Search for the cell housing the specified text and yield its (x, y) center coordinate. 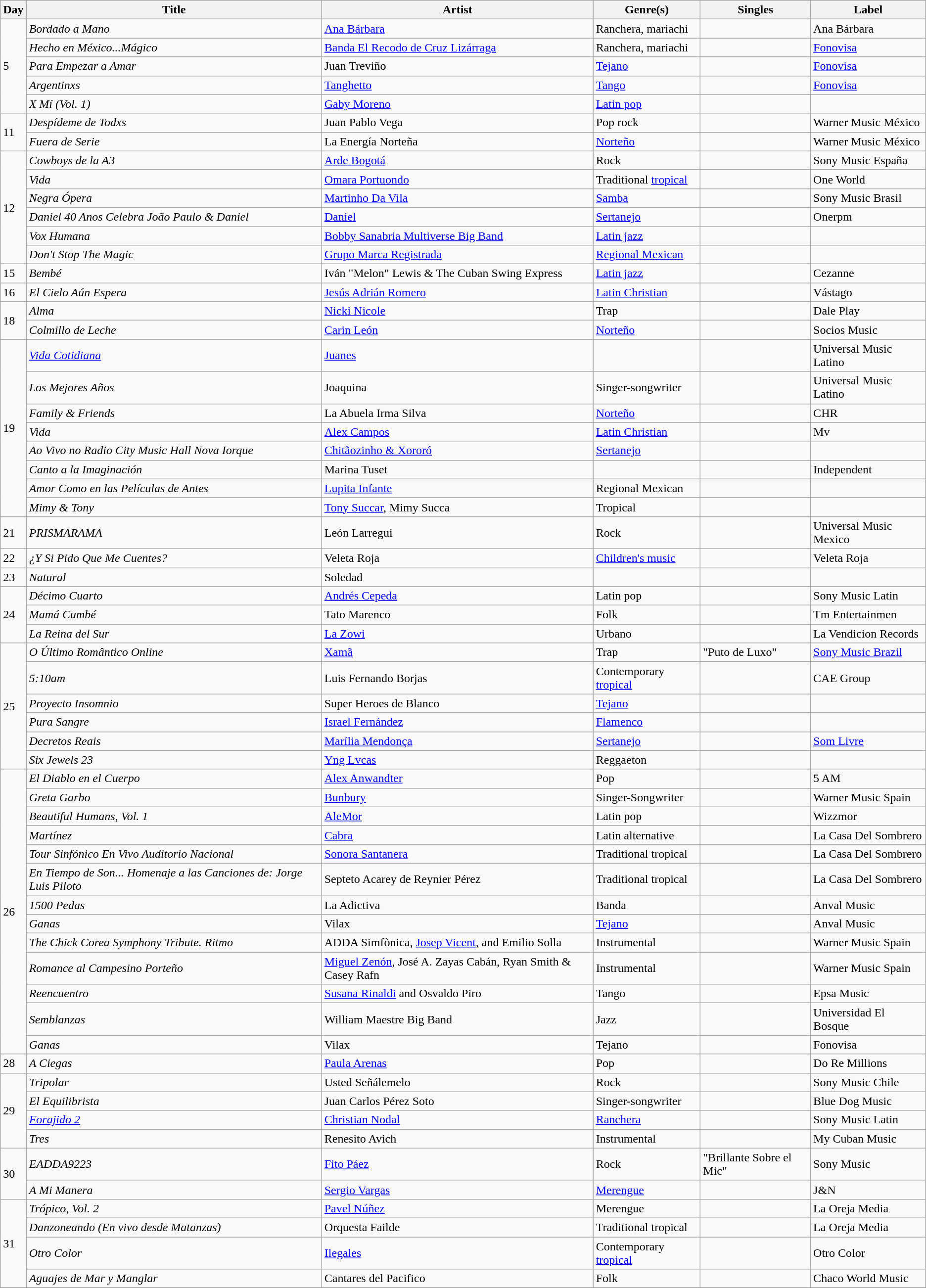
Pura Sangre (174, 722)
Amor Como en las Películas de Antes (174, 488)
El Equilibrista (174, 1101)
Fito Páez (457, 1164)
La Adictiva (457, 905)
Flamenco (647, 722)
Proyecto Insomnio (174, 703)
12 (13, 207)
Paula Arenas (457, 1063)
Susana Rinaldi and Osvaldo Piro (457, 994)
Decretos Reais (174, 741)
18 (13, 321)
Singer-Songwriter (647, 797)
Negra Ópera (174, 198)
Natural (174, 577)
Daniel 40 Anos Celebra João Paulo & Daniel (174, 217)
Tripolar (174, 1082)
Aguajes de Mar y Manglar (174, 1279)
Lupita Infante (457, 488)
Tony Succar, Mimy Succa (457, 507)
Los Mejores Años (174, 388)
Mamá Cumbé (174, 615)
Alex Campos (457, 432)
"Brillante Sobre el Mic" (756, 1164)
Arde Bogotá (457, 160)
19 (13, 428)
Universidad El Bosque (869, 1019)
Dale Play (869, 311)
Genre(s) (647, 10)
Tm Entertainmen (869, 615)
Cowboys de la A3 (174, 160)
1500 Pedas (174, 905)
La Abuela Irma Silva (457, 413)
Label (869, 10)
Miguel Zenón, José A. Zayas Cabán, Ryan Smith & Casey Rafn (457, 968)
Romance al Campesino Porteño (174, 968)
Joaquina (457, 388)
Soledad (457, 577)
Tropical (647, 507)
Tato Marenco (457, 615)
Marina Tuset (457, 469)
Xamã (457, 652)
Fuera de Serie (174, 141)
"Puto de Luxo" (756, 652)
Argentinxs (174, 85)
Socios Music (869, 330)
Greta Garbo (174, 797)
Bobby Sanabria Multiverse Big Band (457, 236)
Israel Fernández (457, 722)
Christian Nodal (457, 1120)
Wizzmor (869, 816)
Don't Stop The Magic (174, 255)
X Mí (Vol. 1) (174, 104)
AleMor (457, 816)
J&N (869, 1190)
Alex Anwandter (457, 779)
Mimy & Tony (174, 507)
Banda El Recodo de Cruz Lizárraga (457, 47)
Reencuentro (174, 994)
Ao Vivo no Radio City Music Hall Nova Iorque (174, 451)
Colmillo de Leche (174, 330)
28 (13, 1063)
Epsa Music (869, 994)
Six Jewels 23 (174, 760)
31 (13, 1243)
Canto a la Imaginación (174, 469)
22 (13, 558)
Title (174, 10)
Chitãozinho & Xororó (457, 451)
26 (13, 912)
William Maestre Big Band (457, 1019)
Andrés Cepeda (457, 596)
29 (13, 1110)
5 AM (869, 779)
Som Livre (869, 741)
30 (13, 1173)
Jesús Adrián Romero (457, 292)
Singles (756, 10)
Luis Fernando Borjas (457, 678)
The Chick Corea Symphony Tribute. Ritmo (174, 943)
O Último Romântico Online (174, 652)
Pavel Núñez (457, 1208)
Daniel (457, 217)
Iván "Melon" Lewis & The Cuban Swing Express (457, 274)
Bunbury (457, 797)
5 (13, 66)
My Cuban Music (869, 1139)
21 (13, 532)
Marília Mendonça (457, 741)
Cantares del Pacifico (457, 1279)
Super Heroes de Blanco (457, 703)
Cezanne (869, 274)
Tour Sinfónico En Vivo Auditorio Nacional (174, 854)
Grupo Marca Registrada (457, 255)
Juan Pablo Vega (457, 123)
Bordado a Mano (174, 29)
Martínez (174, 835)
Sony Music Brazil (869, 652)
Omara Portuondo (457, 179)
Para Empezar a Amar (174, 66)
La Vendicion Records (869, 634)
Sony Music Brasil (869, 198)
Children's music (647, 558)
Urbano (647, 634)
Sergio Vargas (457, 1190)
Trópico, Vol. 2 (174, 1208)
Jazz (647, 1019)
24 (13, 615)
El Cielo Aún Espera (174, 292)
Vida Cotidiana (174, 355)
CHR (869, 413)
Chaco World Music (869, 1279)
15 (13, 274)
Juan Carlos Pérez Soto (457, 1101)
El Diablo en el Cuerpo (174, 779)
Septeto Acarey de Reynier Pérez (457, 879)
Day (13, 10)
Pop rock (647, 123)
Juanes (457, 355)
Juan Treviño (457, 66)
Tres (174, 1139)
Yng Lvcas (457, 760)
Independent (869, 469)
Sony Music España (869, 160)
16 (13, 292)
Alma (174, 311)
Do Re Millions (869, 1063)
5:10am (174, 678)
Semblanzas (174, 1019)
Despídeme de Todxs (174, 123)
Tanghetto (457, 85)
¿Y Si Pido Que Me Cuentes? (174, 558)
La Zowi (457, 634)
Reggaeton (647, 760)
La Reina del Sur (174, 634)
La Energía Norteña (457, 141)
A Mi Manera (174, 1190)
Ranchera (647, 1120)
25 (13, 706)
Hecho en México...Mágico (174, 47)
Vástago (869, 292)
A Ciegas (174, 1063)
Blue Dog Music (869, 1101)
En Tiempo de Son... Homenaje a las Canciones de: Jorge Luis Piloto (174, 879)
Usted Señálemelo (457, 1082)
EADDA9223 (174, 1164)
CAE Group (869, 678)
Décimo Cuarto (174, 596)
PRISMARAMA (174, 532)
Family & Friends (174, 413)
Beautiful Humans, Vol. 1 (174, 816)
Renesito Avich (457, 1139)
Banda (647, 905)
Artist (457, 10)
Vox Humana (174, 236)
Sony Music Chile (869, 1082)
Carin León (457, 330)
Mv (869, 432)
11 (13, 132)
ADDA Simfònica, Josep Vicent, and Emilio Solla (457, 943)
Sonora Santanera (457, 854)
Universal Music Mexico (869, 532)
Orquesta Failde (457, 1227)
Bembé (174, 274)
Samba (647, 198)
Cabra (457, 835)
Forajido 2 (174, 1120)
Ilegales (457, 1252)
Onerpm (869, 217)
León Larregui (457, 532)
One World (869, 179)
Martinho Da Vila (457, 198)
Gaby Moreno (457, 104)
Latin alternative (647, 835)
23 (13, 577)
Nicki Nicole (457, 311)
Danzoneando (En vivo desde Matanzas) (174, 1227)
Sony Music (869, 1164)
